Provide the (x, y) coordinate of the cell's center where the given text is located.  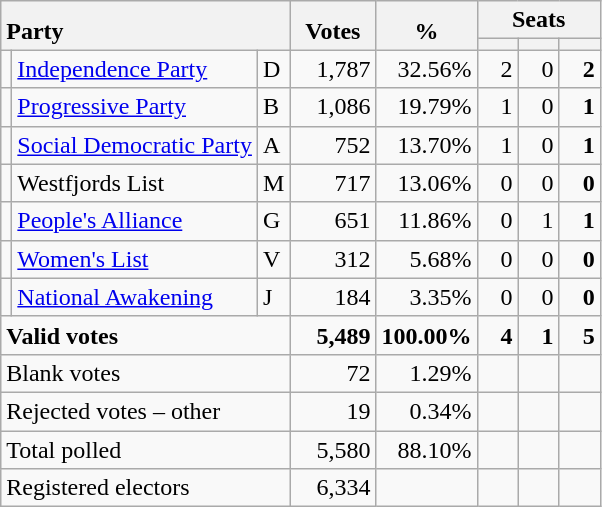
D (273, 69)
Blank votes (146, 373)
88.10% (426, 449)
5.68% (426, 259)
Registered electors (146, 488)
19.79% (426, 107)
4 (498, 335)
G (273, 221)
19 (333, 411)
32.56% (426, 69)
100.00% (426, 335)
J (273, 297)
% (426, 26)
People's Alliance (135, 221)
Westfjords List (135, 183)
1,086 (333, 107)
Party (146, 26)
Seats (538, 20)
5,489 (333, 335)
A (273, 145)
Valid votes (146, 335)
Total polled (146, 449)
Votes (333, 26)
B (273, 107)
13.06% (426, 183)
Women's List (135, 259)
184 (333, 297)
717 (333, 183)
V (273, 259)
1,787 (333, 69)
6,334 (333, 488)
5,580 (333, 449)
0.34% (426, 411)
72 (333, 373)
312 (333, 259)
752 (333, 145)
13.70% (426, 145)
1.29% (426, 373)
Rejected votes – other (146, 411)
3.35% (426, 297)
National Awakening (135, 297)
651 (333, 221)
Social Democratic Party (135, 145)
5 (580, 335)
Progressive Party (135, 107)
11.86% (426, 221)
Independence Party (135, 69)
M (273, 183)
